For the text-containing cell, return its midpoint in [x, y] coordinate format. 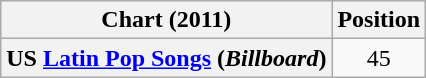
Chart (2011) [166, 20]
Position [379, 20]
45 [379, 58]
US Latin Pop Songs (Billboard) [166, 58]
